Detect which cell encompasses the target text, then output its [x, y] center coordinate. 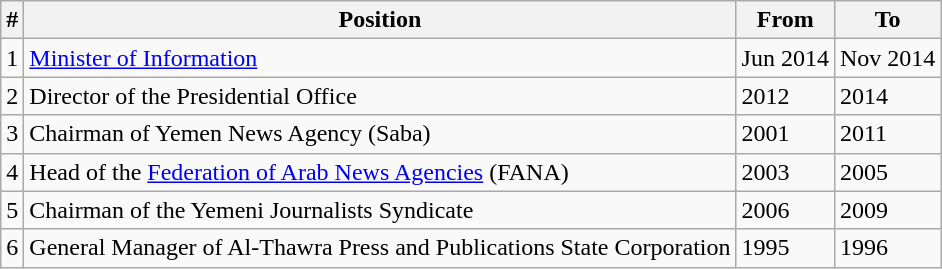
Director of the Presidential Office [380, 96]
1996 [887, 248]
2 [12, 96]
2014 [887, 96]
Head of the Federation of Arab News Agencies (FANA) [380, 172]
2012 [785, 96]
2001 [785, 134]
2011 [887, 134]
Chairman of Yemen News Agency (Saba) [380, 134]
1995 [785, 248]
4 [12, 172]
From [785, 20]
Minister of Information [380, 58]
General Manager of Al-Thawra Press and Publications State Corporation [380, 248]
To [887, 20]
5 [12, 210]
Jun 2014 [785, 58]
# [12, 20]
6 [12, 248]
Chairman of the Yemeni Journalists Syndicate [380, 210]
2006 [785, 210]
Position [380, 20]
Nov 2014 [887, 58]
3 [12, 134]
2003 [785, 172]
2005 [887, 172]
2009 [887, 210]
1 [12, 58]
